Capture the cell that displays the provided text and extract its (x, y) central coordinate. 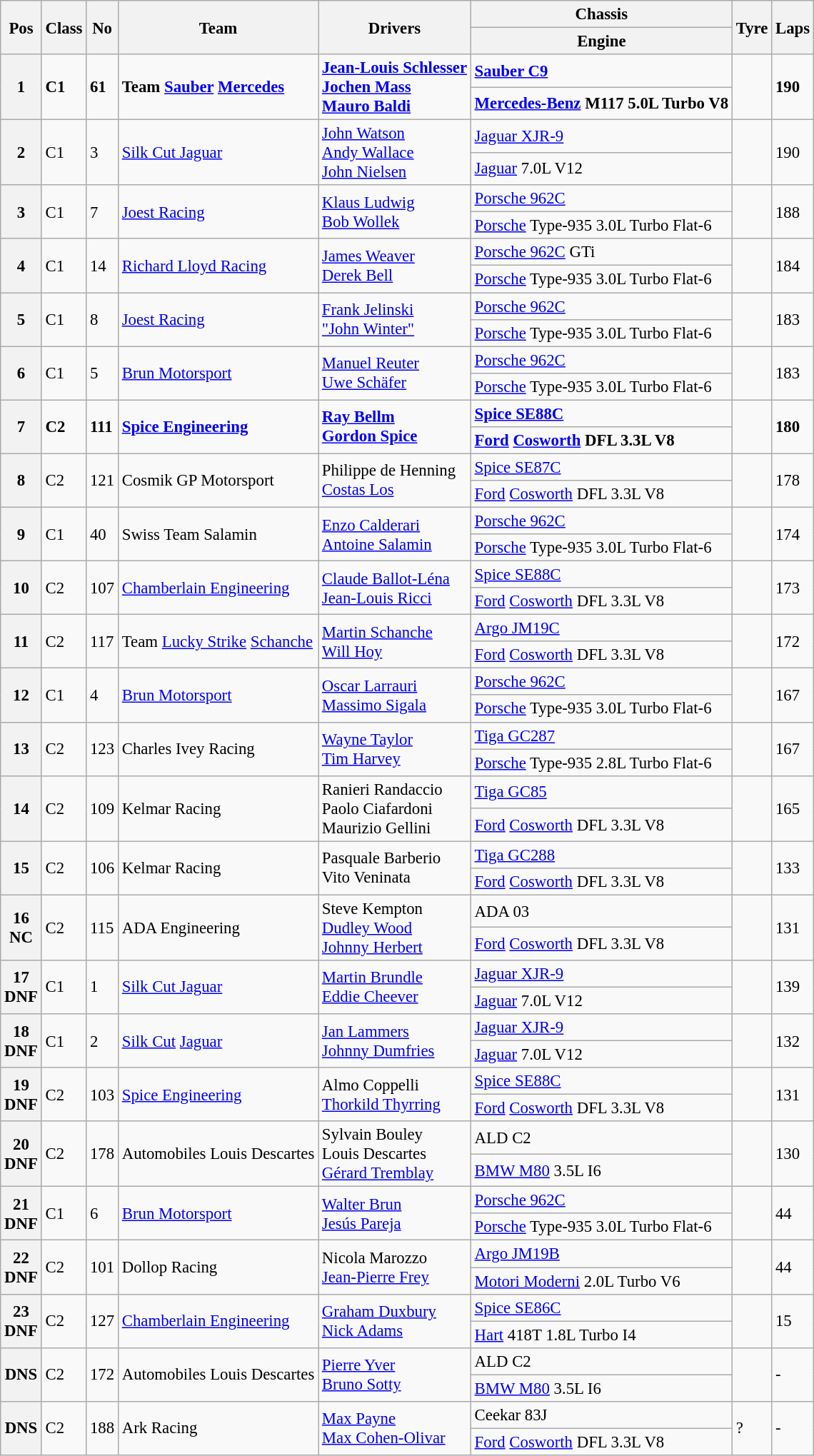
10 (21, 588)
Jan Lammers Johnny Dumfries (395, 1041)
Engine (601, 41)
117 (103, 641)
13 (21, 748)
165 (793, 808)
Team Sauber Mercedes (218, 87)
Mercedes-Benz M117 5.0L Turbo V8 (601, 104)
106 (103, 868)
Frank Jelinski "John Winter" (395, 320)
Martin Schanche Will Hoy (395, 641)
40 (103, 534)
No (103, 27)
Charles Ivey Racing (218, 748)
123 (103, 748)
Chassis (601, 14)
ADA Engineering (218, 928)
Tyre (751, 27)
180 (793, 427)
? (751, 1428)
Porsche Type-935 2.8L Turbo Flat-6 (601, 763)
115 (103, 928)
Hart 418T 1.8L Turbo I4 (601, 1335)
John Watson Andy Wallace John Nielsen (395, 153)
Argo JM19B (601, 1254)
127 (103, 1321)
Martin Brundle Eddie Cheever (395, 987)
Tiga GC287 (601, 735)
Claude Ballot-Léna Jean-Louis Ricci (395, 588)
Jean-Louis Schlesser Jochen Mass Mauro Baldi (395, 87)
Almo Coppelli Thorkild Thyrring (395, 1094)
Swiss Team Salamin (218, 534)
Sylvain Bouley Louis Descartes Gérard Tremblay (395, 1154)
11 (21, 641)
173 (793, 588)
107 (103, 588)
Steve Kempton Dudley Wood Johnny Herbert (395, 928)
18DNF (21, 1041)
130 (793, 1154)
Philippe de Henning Costas Los (395, 480)
Cosmik GP Motorsport (218, 480)
Max Payne Max Cohen-Olivar (395, 1428)
20DNF (21, 1154)
Tiga GC85 (601, 792)
111 (103, 427)
Klaus Ludwig Bob Wollek (395, 211)
Pasquale Barberio Vito Veninata (395, 868)
19DNF (21, 1094)
184 (793, 266)
Tiga GC288 (601, 855)
Class (64, 27)
9 (21, 534)
23DNF (21, 1321)
109 (103, 808)
Dollop Racing (218, 1267)
Pos (21, 27)
Enzo Calderari Antoine Salamin (395, 534)
121 (103, 480)
101 (103, 1267)
Ceekar 83J (601, 1415)
Manuel Reuter Uwe Schäfer (395, 373)
174 (793, 534)
Argo JM19C (601, 628)
Porsche 962C GTi (601, 252)
12 (21, 696)
133 (793, 868)
Spice SE87C (601, 467)
Team (218, 27)
Drivers (395, 27)
139 (793, 987)
Graham Duxbury Nick Adams (395, 1321)
Ranieri Randaccio Paolo Ciafardoni Maurizio Gellini (395, 808)
103 (103, 1094)
Walter Brun Jesús Pareja (395, 1214)
Spice SE86C (601, 1307)
Richard Lloyd Racing (218, 266)
132 (793, 1041)
James Weaver Derek Bell (395, 266)
Ray Bellm Gordon Spice (395, 427)
Oscar Larrauri Massimo Sigala (395, 696)
61 (103, 87)
ADA 03 (601, 911)
21DNF (21, 1214)
Ark Racing (218, 1428)
Pierre Yver Bruno Sotty (395, 1374)
Nicola Marozzo Jean-Pierre Frey (395, 1267)
Motori Moderni 2.0L Turbo V6 (601, 1281)
22DNF (21, 1267)
Laps (793, 27)
Wayne Taylor Tim Harvey (395, 748)
17DNF (21, 987)
Team Lucky Strike Schanche (218, 641)
16NC (21, 928)
Sauber C9 (601, 71)
